Locate the cell with the specified text and output its (X, Y) center coordinate. 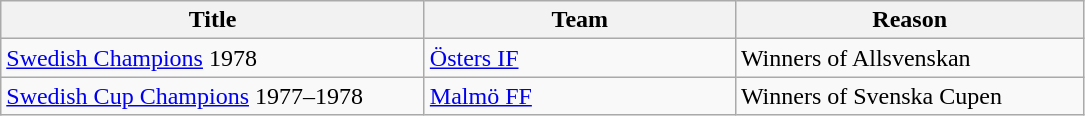
Title (213, 20)
Winners of Allsvenskan (910, 58)
Swedish Cup Champions 1977–1978 (213, 96)
Swedish Champions 1978 (213, 58)
Team (580, 20)
Östers IF (580, 58)
Reason (910, 20)
Malmö FF (580, 96)
Winners of Svenska Cupen (910, 96)
